Extract the (x, y) coordinate from the center of the cell holding the provided text.  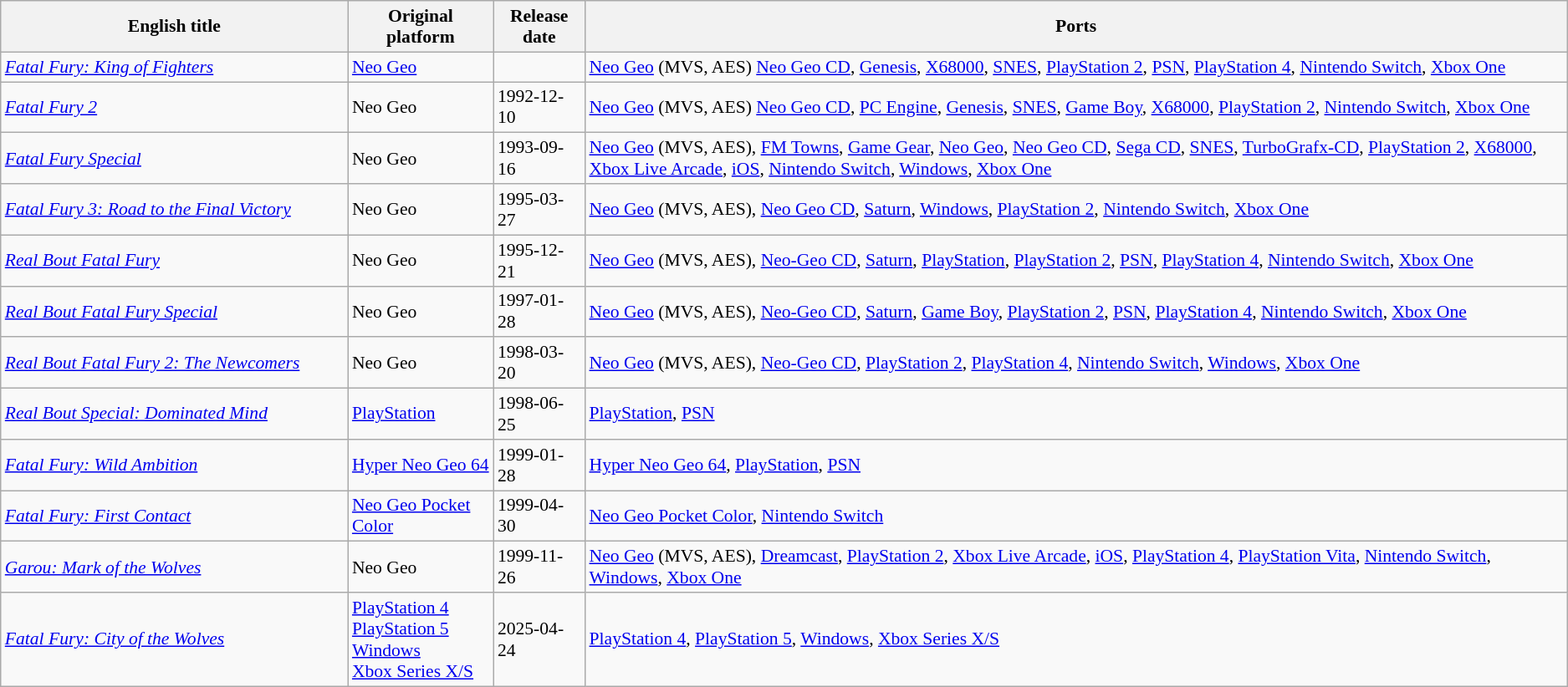
English title (174, 27)
PlayStation 4, PlayStation 5, Windows, Xbox Series X/S (1075, 639)
Garou: Mark of the Wolves (174, 567)
Original platform (421, 27)
1999-04-30 (539, 517)
2025-04-24 (539, 639)
PlayStation (421, 415)
1992-12-10 (539, 107)
Release date (539, 27)
Fatal Fury: Wild Ambition (174, 465)
Neo Geo (MVS, AES), Neo Geo CD, Saturn, Windows, PlayStation 2, Nintendo Switch, Xbox One (1075, 209)
Fatal Fury: City of the Wolves (174, 639)
Neo Geo Pocket Color (421, 517)
Fatal Fury: First Contact (174, 517)
1997-01-28 (539, 311)
Neo Geo (MVS, AES) Neo Geo CD, PC Engine, Genesis, SNES, Game Boy, X68000, PlayStation 2, Nintendo Switch, Xbox One (1075, 107)
Real Bout Fatal Fury Special (174, 311)
Real Bout Special: Dominated Mind (174, 415)
Fatal Fury Special (174, 159)
1998-06-25 (539, 415)
Real Bout Fatal Fury (174, 261)
PlayStation 4PlayStation 5WindowsXbox Series X/S (421, 639)
1998-03-20 (539, 363)
1995-03-27 (539, 209)
Fatal Fury 3: Road to the Final Victory (174, 209)
Neo Geo Pocket Color, Nintendo Switch (1075, 517)
Neo Geo (MVS, AES), Neo-Geo CD, Saturn, Game Boy, PlayStation 2, PSN, PlayStation 4, Nintendo Switch, Xbox One (1075, 311)
Neo Geo (MVS, AES) Neo Geo CD, Genesis, X68000, SNES, PlayStation 2, PSN, PlayStation 4, Nintendo Switch, Xbox One (1075, 67)
Neo Geo (MVS, AES), Dreamcast, PlayStation 2, Xbox Live Arcade, iOS, PlayStation 4, PlayStation Vita, Nintendo Switch, Windows, Xbox One (1075, 567)
Neo Geo (MVS, AES), Neo-Geo CD, PlayStation 2, PlayStation 4, Nintendo Switch, Windows, Xbox One (1075, 363)
Fatal Fury 2 (174, 107)
Neo Geo (MVS, AES), Neo-Geo CD, Saturn, PlayStation, PlayStation 2, PSN, PlayStation 4, Nintendo Switch, Xbox One (1075, 261)
1999-11-26 (539, 567)
Hyper Neo Geo 64, PlayStation, PSN (1075, 465)
Hyper Neo Geo 64 (421, 465)
Fatal Fury: King of Fighters (174, 67)
1995-12-21 (539, 261)
1993-09-16 (539, 159)
PlayStation, PSN (1075, 415)
Ports (1075, 27)
Real Bout Fatal Fury 2: The Newcomers (174, 363)
1999-01-28 (539, 465)
